Return [x, y] of the center of cell containing provided text 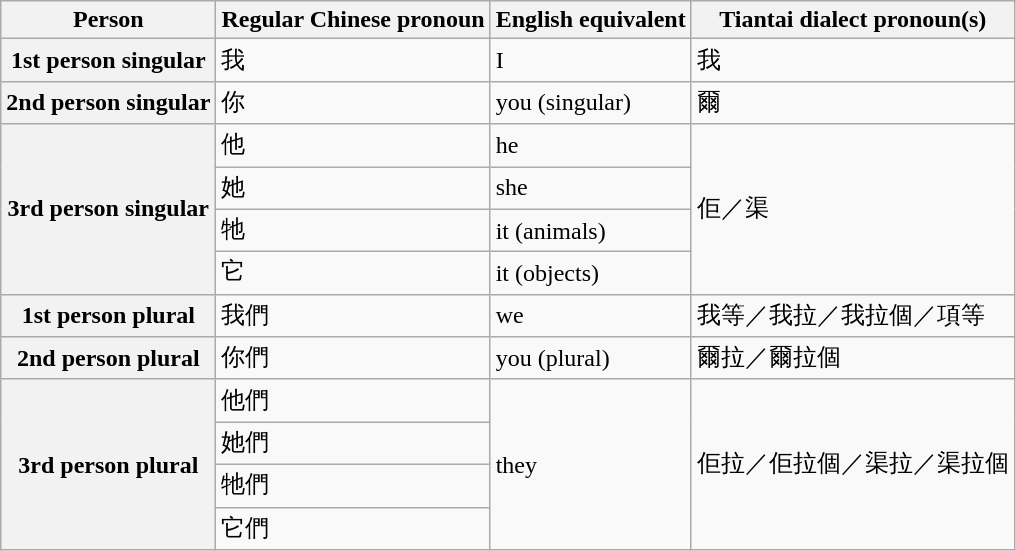
English equivalent [590, 20]
他 [353, 146]
we [590, 316]
I [590, 60]
3rd person plural [108, 464]
我們 [353, 316]
佢拉／佢拉個／渠拉／渠拉個 [852, 464]
你們 [353, 358]
he [590, 146]
2nd person plural [108, 358]
Tiantai dialect pronoun(s) [852, 20]
it (objects) [590, 274]
she [590, 188]
她們 [353, 444]
你 [353, 102]
2nd person singular [108, 102]
Person [108, 20]
佢／渠 [852, 209]
牠們 [353, 486]
它 [353, 274]
they [590, 464]
it (animals) [590, 230]
1st person singular [108, 60]
爾 [852, 102]
它們 [353, 528]
爾拉／爾拉個 [852, 358]
1st person plural [108, 316]
我等／我拉／我拉個／項等 [852, 316]
you (singular) [590, 102]
Regular Chinese pronoun [353, 20]
3rd person singular [108, 209]
他們 [353, 400]
you (plural) [590, 358]
她 [353, 188]
牠 [353, 230]
